Determine the (x, y) coordinate at the center of the cell enclosing the given text.  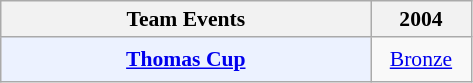
Team Events (186, 19)
2004 (421, 19)
Bronze (421, 60)
Thomas Cup (186, 60)
